Capture the cell that displays the provided text and extract its (x, y) central coordinate. 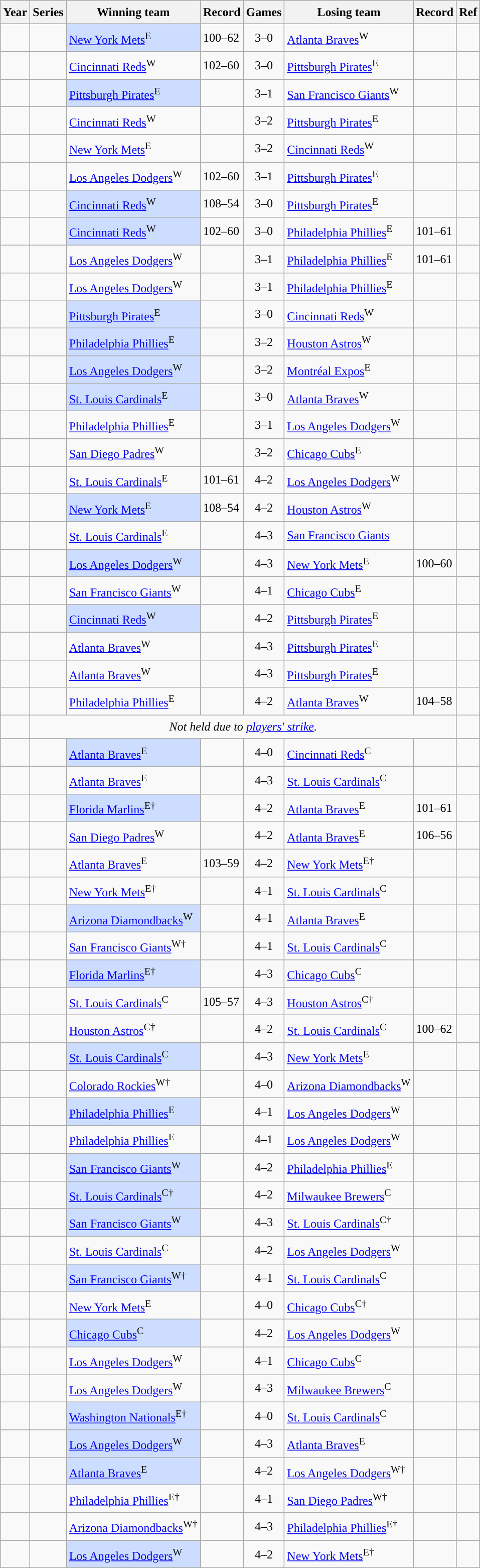
Series (48, 12)
Montréal ExposE (349, 370)
106–56 (435, 835)
103–59 (222, 863)
San Francisco Giants (349, 535)
Winning team (133, 12)
Year (15, 12)
Losing team (349, 12)
Games (264, 12)
Ref (468, 12)
San Diego PadresW† (349, 1499)
104–58 (435, 701)
Chicago CubsC† (349, 1305)
Washington NationalsE† (133, 1416)
Cincinnati RedsC (349, 752)
Not held due to players' strike. (243, 727)
Colorado RockiesW† (133, 1084)
Los Angeles DodgersW† (349, 1471)
105–57 (222, 1001)
100–60 (435, 563)
Arizona DiamondbacksW† (133, 1526)
